Capture the cell that displays the provided text and extract its (x, y) central coordinate. 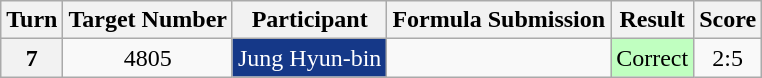
Formula Submission (499, 20)
2:5 (728, 58)
Correct (652, 58)
Score (728, 20)
7 (32, 58)
4805 (148, 58)
Result (652, 20)
Jung Hyun-bin (309, 58)
Participant (309, 20)
Turn (32, 20)
Target Number (148, 20)
